Extract the [x, y] coordinate from the center of the cell holding the provided text.  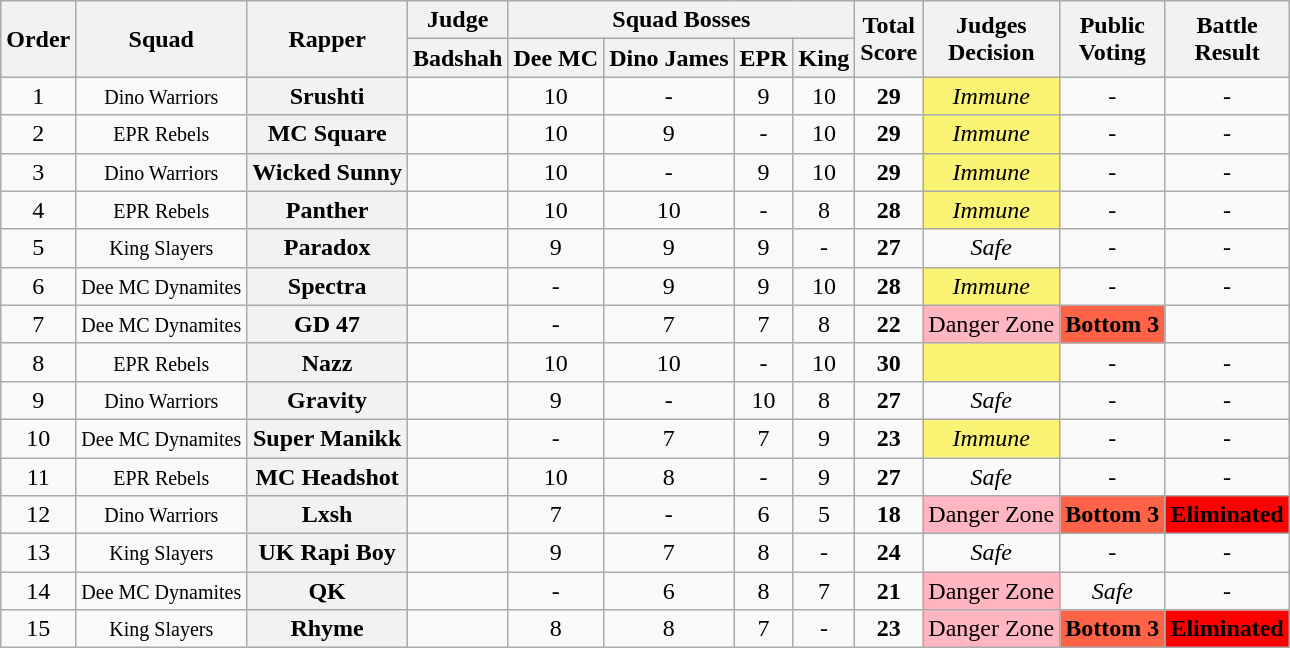
Lxsh [328, 515]
2 [38, 134]
Panther [328, 210]
12 [38, 515]
15 [38, 629]
13 [38, 553]
18 [889, 515]
King [824, 58]
Squad Bosses [682, 20]
Spectra [328, 286]
Badshah [457, 58]
BattleResult [1227, 39]
QK [328, 591]
Judge [457, 20]
Paradox [328, 248]
PublicVoting [1112, 39]
UK Rapi Boy [328, 553]
Nazz [328, 362]
GD 47 [328, 324]
Dino James [669, 58]
3 [38, 172]
Rhyme [328, 629]
TotalScore [889, 39]
Rapper [328, 39]
14 [38, 591]
Squad [162, 39]
11 [38, 477]
Dee MC [556, 58]
Super Manikk [328, 438]
Gravity [328, 400]
4 [38, 210]
1 [38, 96]
24 [889, 553]
MC Headshot [328, 477]
30 [889, 362]
21 [889, 591]
EPR [764, 58]
Srushti [328, 96]
JudgesDecision [992, 39]
Order [38, 39]
22 [889, 324]
MC Square [328, 134]
Wicked Sunny [328, 172]
